Extract the [X, Y] coordinate from the center of the cell holding the provided text.  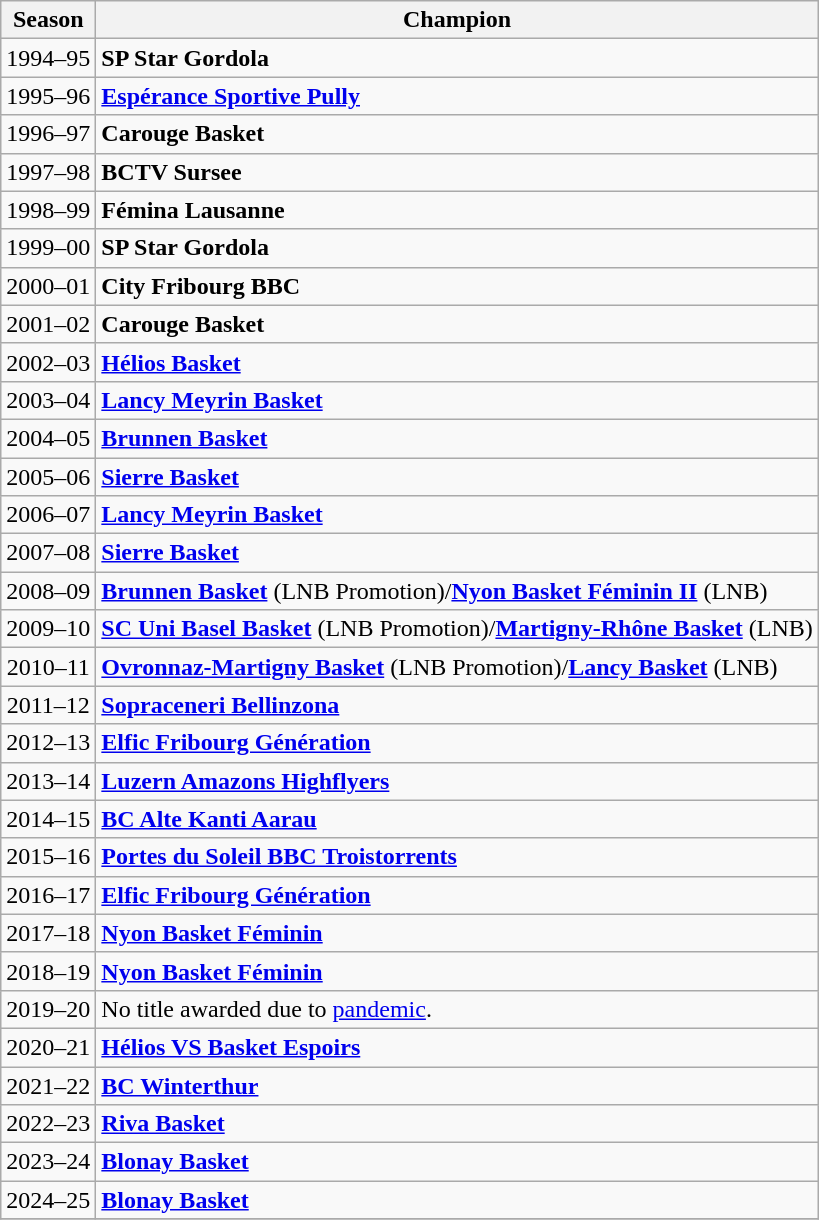
Portes du Soleil BBC Troistorrents [457, 857]
2017–18 [48, 933]
Ovronnaz-Martigny Basket (LNB Promotion)/Lancy Basket (LNB) [457, 667]
Champion [457, 20]
Brunnen Basket (LNB Promotion)/Nyon Basket Féminin II (LNB) [457, 591]
2019–20 [48, 1009]
2008–09 [48, 591]
City Fribourg BBC [457, 286]
2013–14 [48, 781]
1995–96 [48, 96]
2011–12 [48, 705]
2005–06 [48, 477]
1994–95 [48, 58]
2023–24 [48, 1162]
Sopraceneri Bellinzona [457, 705]
2018–19 [48, 971]
2015–16 [48, 857]
Fémina Lausanne [457, 210]
2000–01 [48, 286]
2016–17 [48, 895]
2020–21 [48, 1047]
No title awarded due to pandemic. [457, 1009]
BC Winterthur [457, 1085]
2010–11 [48, 667]
2004–05 [48, 438]
2021–22 [48, 1085]
2022–23 [48, 1124]
2003–04 [48, 400]
BCTV Sursee [457, 172]
Luzern Amazons Highflyers [457, 781]
BC Alte Kanti Aarau [457, 819]
SC Uni Basel Basket (LNB Promotion)/Martigny-Rhône Basket (LNB) [457, 629]
1999–00 [48, 248]
Season [48, 20]
Espérance Sportive Pully [457, 96]
2024–25 [48, 1200]
2001–02 [48, 324]
2014–15 [48, 819]
2006–07 [48, 515]
2002–03 [48, 362]
1998–99 [48, 210]
2009–10 [48, 629]
1996–97 [48, 134]
1997–98 [48, 172]
Hélios VS Basket Espoirs [457, 1047]
Riva Basket [457, 1124]
Brunnen Basket [457, 438]
2007–08 [48, 553]
Hélios Basket [457, 362]
2012–13 [48, 743]
